Scan for the cell matching the given text and deliver its (x, y) coordinate at center. 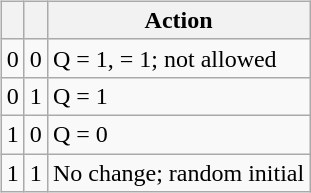
Action (178, 20)
No change; random initial (178, 173)
Q = 1, = 1; not allowed (178, 58)
Q = 1 (178, 96)
Q = 0 (178, 134)
